Pinpoint the cell where the given text exists, returning its [x, y] midpoint coordinate. 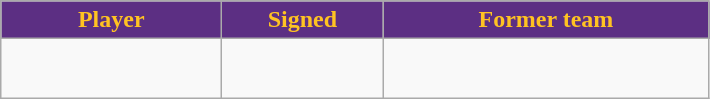
Signed [302, 20]
Former team [546, 20]
Player [112, 20]
